Pinpoint the cell where the given text exists, returning its (x, y) midpoint coordinate. 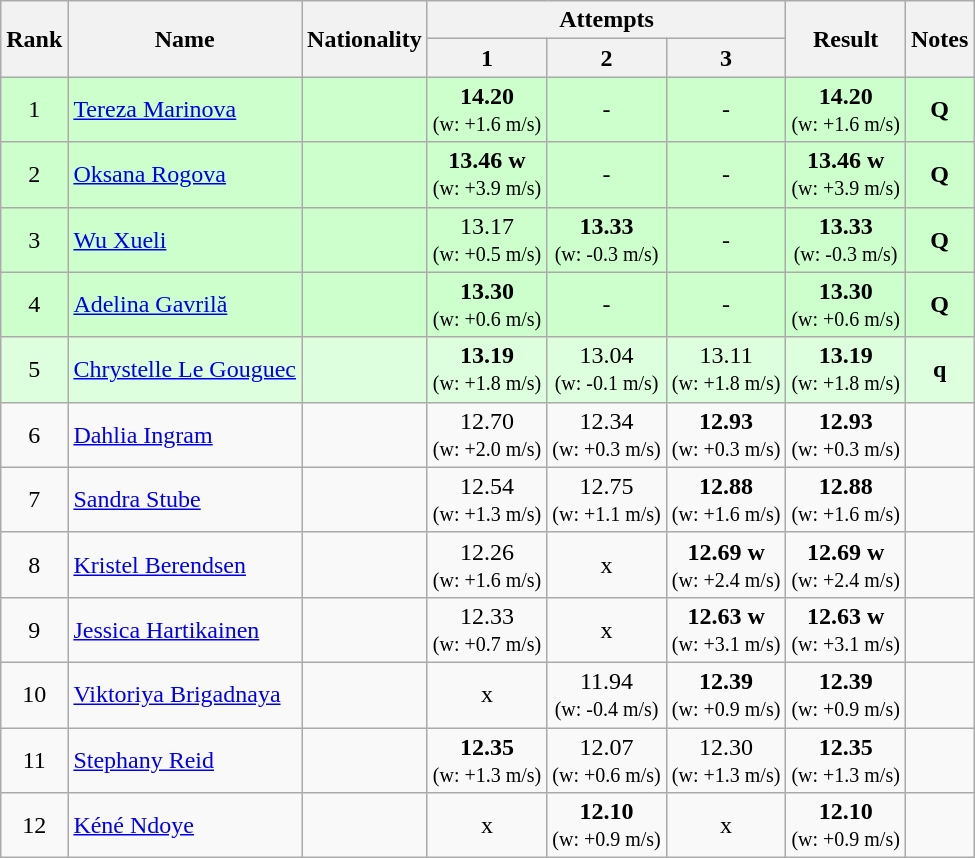
12.35 (w: +1.3 m/s) (846, 760)
13.19 (w: +1.8 m/s) (846, 370)
Rank (34, 39)
12.93 (w: +0.3 m/s) (846, 434)
7 (34, 500)
13.33(w: -0.3 m/s) (607, 240)
Kéné Ndoye (185, 826)
Tereza Marinova (185, 110)
8 (34, 564)
Notes (939, 39)
12.33(w: +0.7 m/s) (487, 630)
11 (34, 760)
13.30(w: +0.6 m/s) (487, 304)
6 (34, 434)
12.54(w: +1.3 m/s) (487, 500)
12.70(w: +2.0 m/s) (487, 434)
Oksana Rogova (185, 174)
10 (34, 694)
14.20 (w: +1.6 m/s) (846, 110)
12.39 (w: +0.9 m/s) (846, 694)
14.20(w: +1.6 m/s) (487, 110)
q (939, 370)
13.30 (w: +0.6 m/s) (846, 304)
12.93(w: +0.3 m/s) (726, 434)
12.88(w: +1.6 m/s) (726, 500)
12.88 (w: +1.6 m/s) (846, 500)
Sandra Stube (185, 500)
Chrystelle Le Gouguec (185, 370)
12.34(w: +0.3 m/s) (607, 434)
Jessica Hartikainen (185, 630)
Stephany Reid (185, 760)
Viktoriya Brigadnaya (185, 694)
13.11(w: +1.8 m/s) (726, 370)
12.10(w: +0.9 m/s) (607, 826)
Attempts (606, 20)
12.75(w: +1.1 m/s) (607, 500)
9 (34, 630)
11.94(w: -0.4 m/s) (607, 694)
Result (846, 39)
13.17(w: +0.5 m/s) (487, 240)
13.19(w: +1.8 m/s) (487, 370)
12.10 (w: +0.9 m/s) (846, 826)
Nationality (365, 39)
Wu Xueli (185, 240)
4 (34, 304)
12.26(w: +1.6 m/s) (487, 564)
12.07(w: +0.6 m/s) (607, 760)
12 (34, 826)
Adelina Gavrilă (185, 304)
13.33 (w: -0.3 m/s) (846, 240)
12.39(w: +0.9 m/s) (726, 694)
5 (34, 370)
Dahlia Ingram (185, 434)
12.35(w: +1.3 m/s) (487, 760)
13.04(w: -0.1 m/s) (607, 370)
Kristel Berendsen (185, 564)
12.30(w: +1.3 m/s) (726, 760)
Name (185, 39)
